Output the (x, y) coordinate of the center of the cell containing the given text.  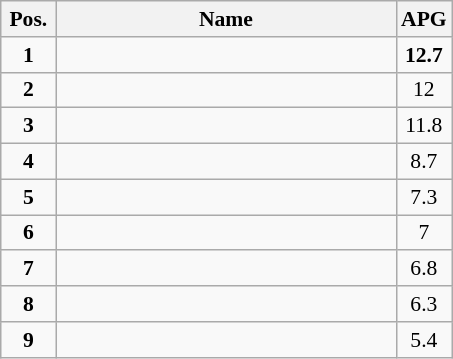
7.3 (424, 197)
2 (28, 90)
Pos. (28, 19)
12.7 (424, 55)
12 (424, 90)
5 (28, 197)
4 (28, 162)
6 (28, 233)
6.8 (424, 269)
8.7 (424, 162)
3 (28, 126)
1 (28, 55)
APG (424, 19)
5.4 (424, 340)
8 (28, 304)
9 (28, 340)
Name (226, 19)
11.8 (424, 126)
6.3 (424, 304)
